Capture the cell that displays the provided text and extract its (x, y) central coordinate. 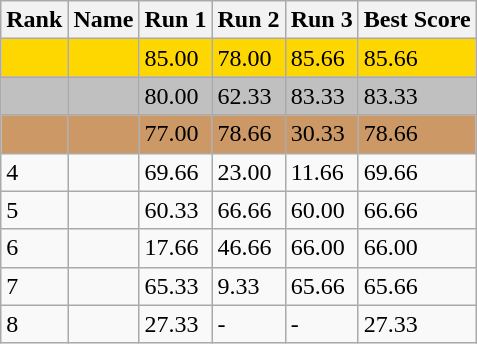
78.00 (248, 58)
17.66 (176, 248)
77.00 (176, 134)
65.33 (176, 286)
60.33 (176, 210)
Run 1 (176, 20)
23.00 (248, 172)
5 (34, 210)
85.00 (176, 58)
Run 2 (248, 20)
30.33 (322, 134)
8 (34, 324)
62.33 (248, 96)
Run 3 (322, 20)
9.33 (248, 286)
7 (34, 286)
11.66 (322, 172)
46.66 (248, 248)
60.00 (322, 210)
Name (104, 20)
6 (34, 248)
Rank (34, 20)
Best Score (417, 20)
80.00 (176, 96)
4 (34, 172)
